Determine the [X, Y] coordinate at the center of the cell enclosing the given text.  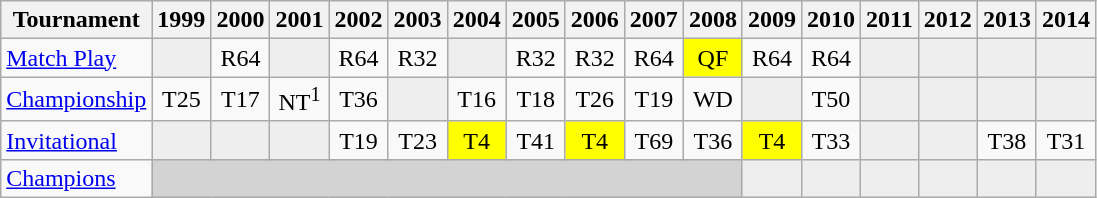
T18 [536, 100]
Champions [76, 178]
2013 [1006, 20]
2003 [418, 20]
T41 [536, 140]
2010 [832, 20]
Championship [76, 100]
T16 [476, 100]
T31 [1066, 140]
2012 [948, 20]
Tournament [76, 20]
T25 [182, 100]
T17 [240, 100]
2000 [240, 20]
T50 [832, 100]
2007 [654, 20]
2011 [890, 20]
1999 [182, 20]
2002 [358, 20]
Match Play [76, 58]
2006 [594, 20]
2001 [300, 20]
T38 [1006, 140]
T33 [832, 140]
2009 [772, 20]
2008 [712, 20]
Invitational [76, 140]
T69 [654, 140]
2014 [1066, 20]
T26 [594, 100]
2004 [476, 20]
WD [712, 100]
QF [712, 58]
NT1 [300, 100]
2005 [536, 20]
T23 [418, 140]
